Locate the cell with the specified text and output its (X, Y) center coordinate. 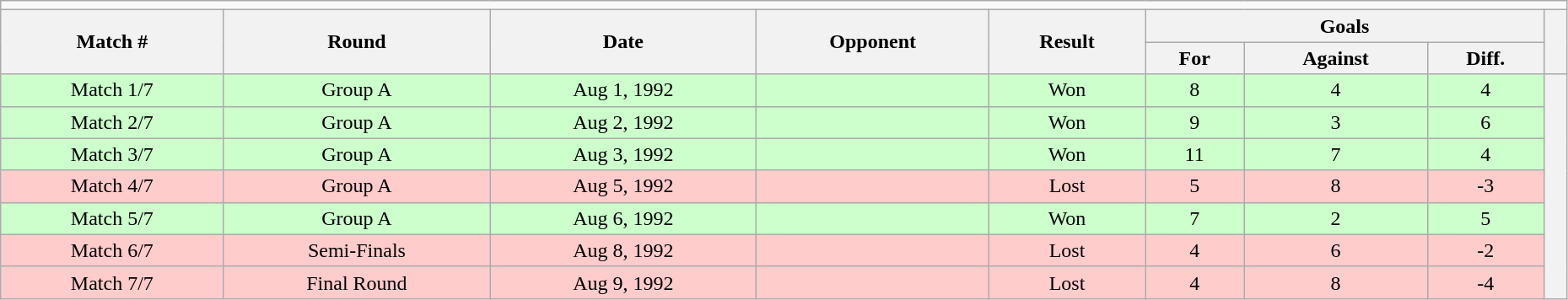
3 (1336, 122)
Diff. (1485, 58)
Aug 5, 1992 (623, 186)
Match 6/7 (112, 250)
-3 (1485, 186)
Round (357, 42)
Date (623, 42)
Aug 9, 1992 (623, 282)
Aug 3, 1992 (623, 154)
-2 (1485, 250)
Match 1/7 (112, 90)
For (1194, 58)
Aug 2, 1992 (623, 122)
Against (1336, 58)
Match 7/7 (112, 282)
Aug 1, 1992 (623, 90)
-4 (1485, 282)
Match 5/7 (112, 218)
Semi-Finals (357, 250)
Aug 6, 1992 (623, 218)
11 (1194, 154)
Result (1066, 42)
Match 3/7 (112, 154)
Aug 8, 1992 (623, 250)
Match 4/7 (112, 186)
Goals (1344, 26)
2 (1336, 218)
9 (1194, 122)
Opponent (873, 42)
Match 2/7 (112, 122)
Final Round (357, 282)
Match # (112, 42)
